Search for the cell housing the specified text and yield its [X, Y] center coordinate. 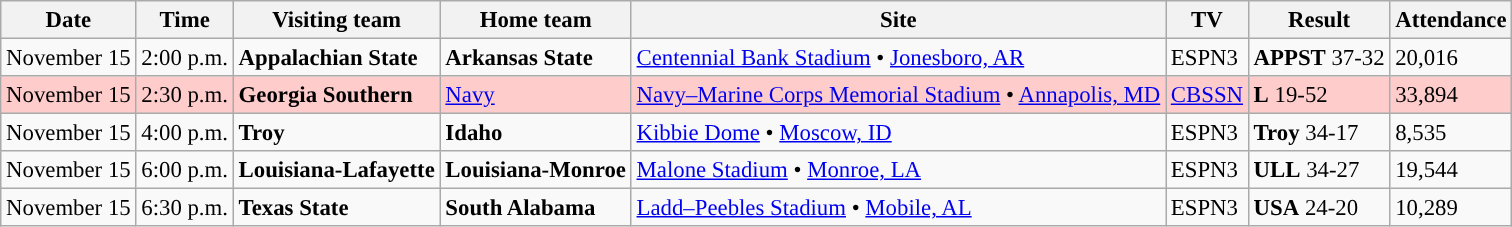
Date [68, 20]
6:30 p.m. [184, 208]
2:30 p.m. [184, 95]
20,016 [1451, 58]
USA 24-20 [1319, 208]
4:00 p.m. [184, 133]
Malone Stadium • Monroe, LA [898, 170]
South Alabama [536, 208]
Home team [536, 20]
6:00 p.m. [184, 170]
Louisiana-Lafayette [336, 170]
10,289 [1451, 208]
L 19-52 [1319, 95]
ULL 34-27 [1319, 170]
Kibbie Dome • Moscow, ID [898, 133]
Texas State [336, 208]
33,894 [1451, 95]
2:00 p.m. [184, 58]
APPST 37-32 [1319, 58]
Attendance [1451, 20]
Arkansas State [536, 58]
CBSSN [1208, 95]
Centennial Bank Stadium • Jonesboro, AR [898, 58]
Navy–Marine Corps Memorial Stadium • Annapolis, MD [898, 95]
Site [898, 20]
Visiting team [336, 20]
8,535 [1451, 133]
19,544 [1451, 170]
Result [1319, 20]
Georgia Southern [336, 95]
Ladd–Peebles Stadium • Mobile, AL [898, 208]
Louisiana-Monroe [536, 170]
Troy [336, 133]
Appalachian State [336, 58]
Navy [536, 95]
Troy 34-17 [1319, 133]
Idaho [536, 133]
Time [184, 20]
TV [1208, 20]
